Return the (x, y) coordinate for the center point of the cell that contains the specified text.  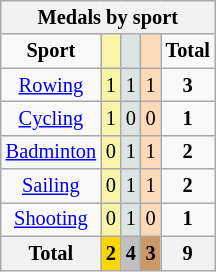
Rowing (51, 85)
Badminton (51, 152)
4 (131, 253)
Sailing (51, 186)
Shooting (51, 219)
Medals by sport (108, 17)
9 (188, 253)
Sport (51, 51)
Cycling (51, 118)
